Pinpoint the cell where the given text exists, returning its (x, y) midpoint coordinate. 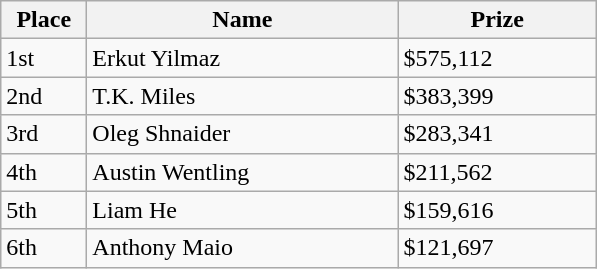
1st (44, 58)
5th (44, 210)
$575,112 (498, 58)
$211,562 (498, 172)
Prize (498, 20)
2nd (44, 96)
4th (44, 172)
T.K. Miles (242, 96)
6th (44, 248)
$159,616 (498, 210)
Place (44, 20)
Liam He (242, 210)
Name (242, 20)
$283,341 (498, 134)
Austin Wentling (242, 172)
$383,399 (498, 96)
$121,697 (498, 248)
Anthony Maio (242, 248)
Oleg Shnaider (242, 134)
Erkut Yilmaz (242, 58)
3rd (44, 134)
